Locate the cell with the specified text and output its (X, Y) center coordinate. 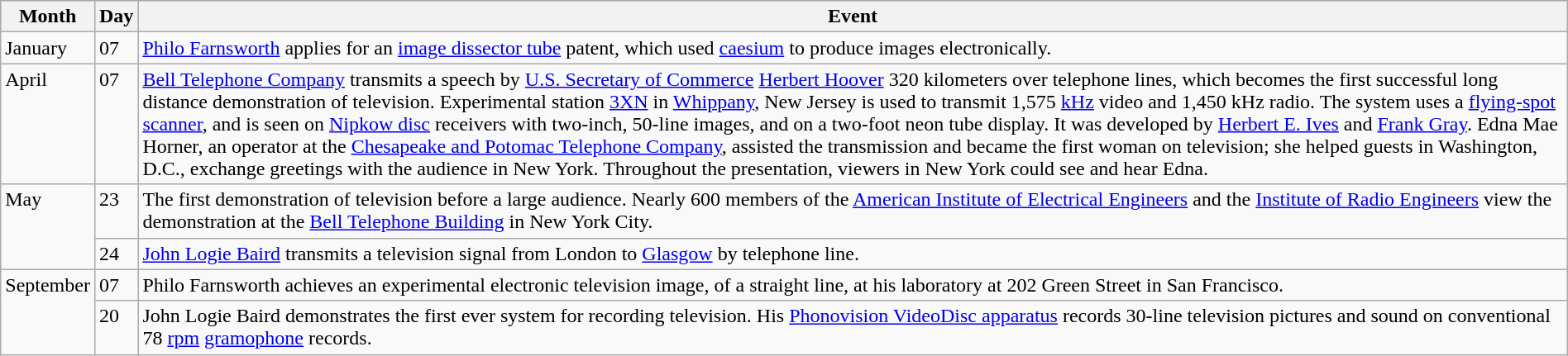
Philo Farnsworth achieves an experimental electronic television image, of a straight line, at his laboratory at 202 Green Street in San Francisco. (853, 285)
John Logie Baird transmits a television signal from London to Glasgow by telephone line. (853, 254)
May (48, 226)
24 (116, 254)
Month (48, 17)
January (48, 48)
September (48, 312)
Day (116, 17)
Event (853, 17)
April (48, 124)
20 (116, 327)
Philo Farnsworth applies for an image dissector tube patent, which used caesium to produce images electronically. (853, 48)
23 (116, 211)
